Determine the [x, y] coordinate at the center of the cell enclosing the given text.  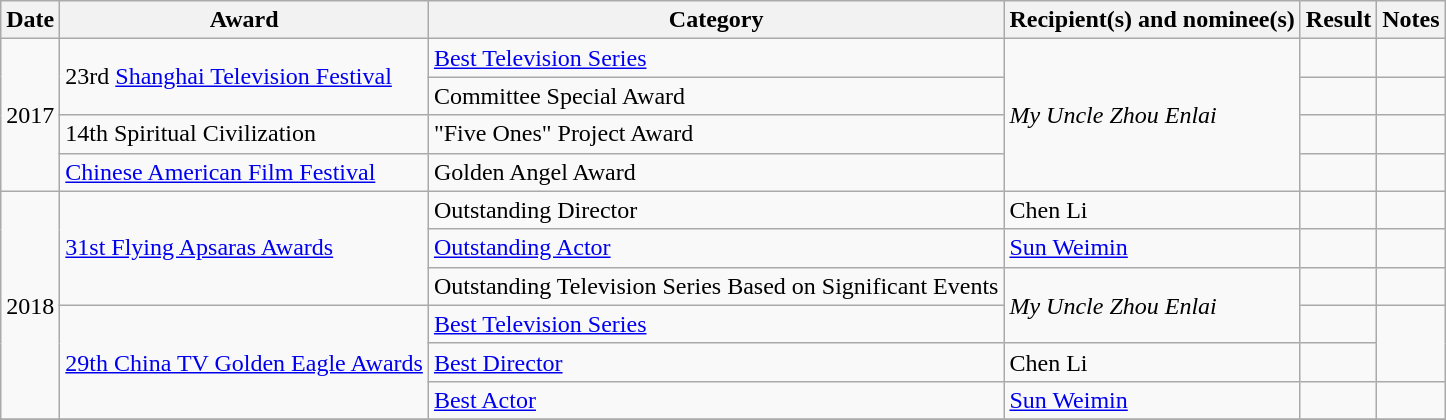
31st Flying Apsaras Awards [244, 248]
Outstanding Actor [716, 248]
Outstanding Director [716, 210]
Recipient(s) and nominee(s) [1152, 20]
23rd Shanghai Television Festival [244, 77]
"Five Ones" Project Award [716, 134]
2017 [30, 115]
Notes [1411, 20]
Committee Special Award [716, 96]
Best Actor [716, 400]
Best Director [716, 362]
Golden Angel Award [716, 172]
Outstanding Television Series Based on Significant Events [716, 286]
Date [30, 20]
14th Spiritual Civilization [244, 134]
Category [716, 20]
Award [244, 20]
29th China TV Golden Eagle Awards [244, 362]
Chinese American Film Festival [244, 172]
Result [1338, 20]
2018 [30, 305]
